Locate the cell with the specified text and output its [x, y] center coordinate. 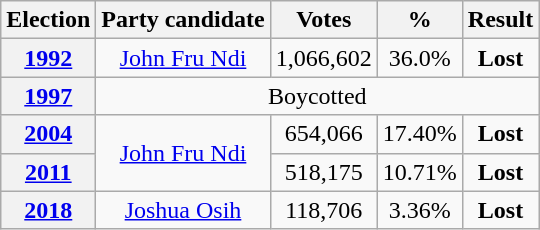
3.36% [420, 210]
2011 [48, 172]
10.71% [420, 172]
Votes [324, 20]
118,706 [324, 210]
2004 [48, 134]
17.40% [420, 134]
Joshua Osih [183, 210]
% [420, 20]
Party candidate [183, 20]
36.0% [420, 58]
Election [48, 20]
1992 [48, 58]
1,066,602 [324, 58]
1997 [48, 96]
654,066 [324, 134]
518,175 [324, 172]
Result [500, 20]
2018 [48, 210]
Boycotted [318, 96]
